Scan for the cell matching the given text and deliver its [X, Y] coordinate at center. 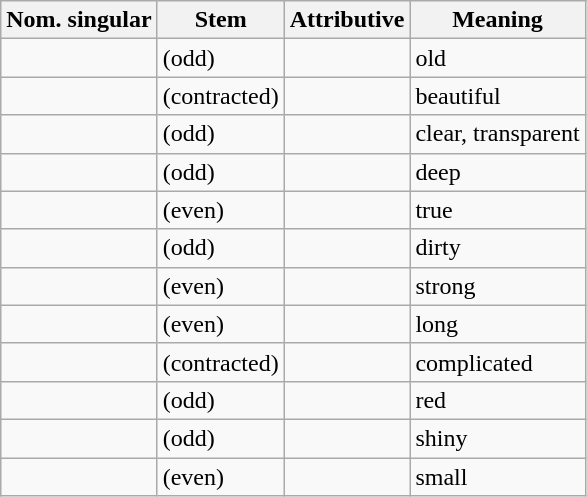
beautiful [498, 96]
dirty [498, 248]
true [498, 210]
Stem [220, 20]
Attributive [347, 20]
deep [498, 172]
strong [498, 286]
shiny [498, 438]
complicated [498, 362]
long [498, 324]
red [498, 400]
Nom. singular [79, 20]
clear, transparent [498, 134]
Meaning [498, 20]
small [498, 477]
old [498, 58]
